Output the [x, y] coordinate of the center of the cell containing the given text.  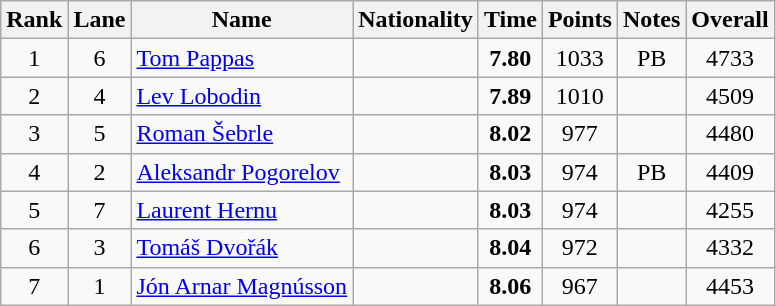
Points [580, 20]
7.80 [510, 58]
Tom Pappas [242, 58]
Aleksandr Pogorelov [242, 172]
8.06 [510, 286]
4453 [730, 286]
972 [580, 248]
Notes [651, 20]
967 [580, 286]
4733 [730, 58]
4480 [730, 134]
Rank [34, 20]
8.02 [510, 134]
Lane [100, 20]
8.04 [510, 248]
7.89 [510, 96]
4255 [730, 210]
4509 [730, 96]
Overall [730, 20]
Roman Šebrle [242, 134]
Lev Lobodin [242, 96]
Jón Arnar Magnússon [242, 286]
1010 [580, 96]
4332 [730, 248]
Laurent Hernu [242, 210]
977 [580, 134]
4409 [730, 172]
Time [510, 20]
Nationality [416, 20]
1033 [580, 58]
Tomáš Dvořák [242, 248]
Name [242, 20]
